Return the (x, y) coordinate for the center point of the cell that contains the specified text.  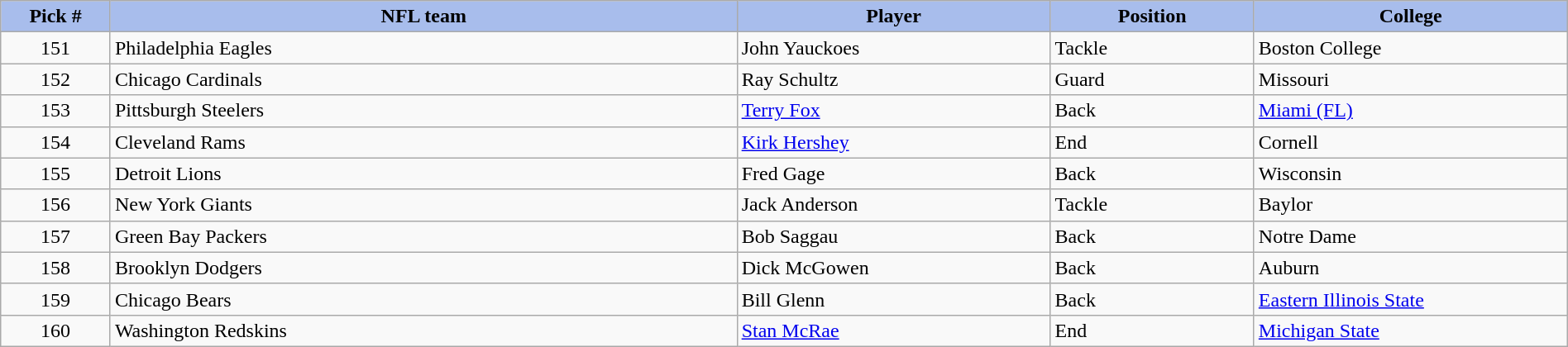
Eastern Illinois State (1411, 299)
Position (1152, 17)
Detroit Lions (423, 173)
Dick McGowen (893, 268)
Green Bay Packers (423, 236)
Missouri (1411, 79)
Chicago Bears (423, 299)
NFL team (423, 17)
College (1411, 17)
New York Giants (423, 205)
Wisconsin (1411, 173)
Player (893, 17)
157 (56, 236)
151 (56, 48)
Bob Saggau (893, 236)
158 (56, 268)
159 (56, 299)
Terry Fox (893, 111)
Boston College (1411, 48)
156 (56, 205)
Jack Anderson (893, 205)
153 (56, 111)
Pittsburgh Steelers (423, 111)
Cleveland Rams (423, 142)
152 (56, 79)
Chicago Cardinals (423, 79)
155 (56, 173)
Ray Schultz (893, 79)
Kirk Hershey (893, 142)
160 (56, 330)
154 (56, 142)
Pick # (56, 17)
Michigan State (1411, 330)
Miami (FL) (1411, 111)
Guard (1152, 79)
John Yauckoes (893, 48)
Auburn (1411, 268)
Philadelphia Eagles (423, 48)
Notre Dame (1411, 236)
Cornell (1411, 142)
Fred Gage (893, 173)
Washington Redskins (423, 330)
Brooklyn Dodgers (423, 268)
Stan McRae (893, 330)
Bill Glenn (893, 299)
Baylor (1411, 205)
